Scan for the cell matching the given text and deliver its (x, y) coordinate at center. 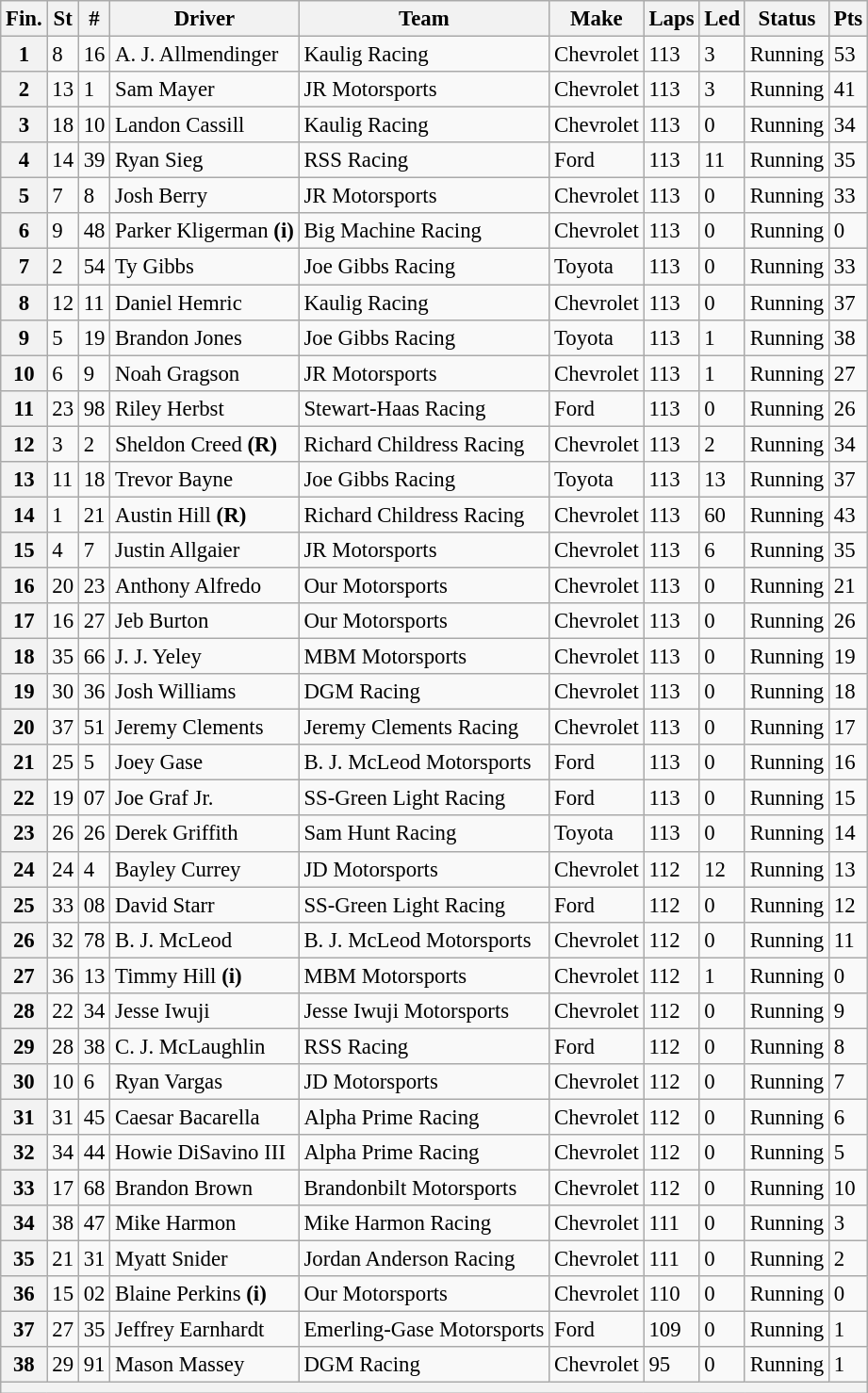
Bayley Currey (205, 869)
Blaine Perkins (i) (205, 1294)
Mason Massey (205, 1366)
Brandon Jones (205, 337)
Jeffrey Earnhardt (205, 1330)
Timmy Hill (i) (205, 975)
08 (94, 905)
Brandonbilt Motorsports (424, 1188)
78 (94, 940)
Josh Williams (205, 692)
Josh Berry (205, 196)
43 (848, 515)
C. J. McLaughlin (205, 1046)
60 (722, 515)
Mike Harmon (205, 1223)
Led (722, 19)
Team (424, 19)
St (62, 19)
110 (671, 1294)
109 (671, 1330)
54 (94, 267)
Driver (205, 19)
47 (94, 1223)
David Starr (205, 905)
Parker Kligerman (i) (205, 231)
Brandon Brown (205, 1188)
Mike Harmon Racing (424, 1223)
Justin Allgaier (205, 550)
Ryan Vargas (205, 1082)
Emerling-Gase Motorsports (424, 1330)
Jeb Burton (205, 621)
44 (94, 1153)
66 (94, 657)
07 (94, 798)
Laps (671, 19)
Noah Gragson (205, 373)
Sam Mayer (205, 90)
Jordan Anderson Racing (424, 1259)
Myatt Snider (205, 1259)
Pts (848, 19)
39 (94, 160)
Stewart-Haas Racing (424, 408)
Caesar Bacarella (205, 1117)
Joey Gase (205, 762)
Fin. (25, 19)
Sam Hunt Racing (424, 834)
Ty Gibbs (205, 267)
Big Machine Racing (424, 231)
Austin Hill (R) (205, 515)
Joe Graf Jr. (205, 798)
41 (848, 90)
A. J. Allmendinger (205, 55)
Jesse Iwuji (205, 1011)
# (94, 19)
68 (94, 1188)
Jeremy Clements (205, 728)
02 (94, 1294)
Daniel Hemric (205, 303)
Ryan Sieg (205, 160)
Riley Herbst (205, 408)
51 (94, 728)
48 (94, 231)
B. J. McLeod (205, 940)
Sheldon Creed (R) (205, 444)
53 (848, 55)
Trevor Bayne (205, 480)
Anthony Alfredo (205, 585)
91 (94, 1366)
Make (597, 19)
Howie DiSavino III (205, 1153)
Jeremy Clements Racing (424, 728)
J. J. Yeley (205, 657)
95 (671, 1366)
Landon Cassill (205, 125)
98 (94, 408)
45 (94, 1117)
Jesse Iwuji Motorsports (424, 1011)
Derek Griffith (205, 834)
Status (786, 19)
